Extract the (X, Y) coordinate from the center of the cell holding the provided text.  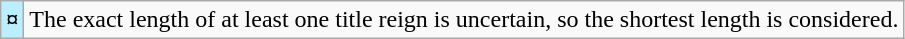
The exact length of at least one title reign is uncertain, so the shortest length is considered. (464, 20)
¤ (12, 20)
